Output the [x, y] coordinate of the center of the cell containing the given text.  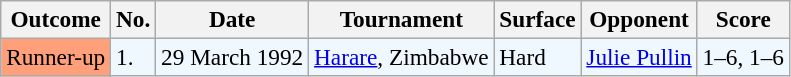
Date [232, 19]
No. [134, 19]
Hard [538, 57]
Harare, Zimbabwe [402, 57]
Tournament [402, 19]
Surface [538, 19]
Runner-up [56, 57]
Score [743, 19]
Julie Pullin [639, 57]
1. [134, 57]
Outcome [56, 19]
29 March 1992 [232, 57]
1–6, 1–6 [743, 57]
Opponent [639, 19]
